Detect which cell encompasses the target text, then output its (x, y) center coordinate. 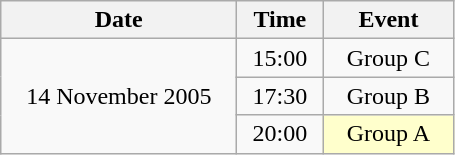
Group B (388, 96)
20:00 (280, 134)
Group A (388, 134)
Event (388, 20)
Time (280, 20)
Group C (388, 58)
Date (119, 20)
14 November 2005 (119, 96)
15:00 (280, 58)
17:30 (280, 96)
